Detect which cell encompasses the target text, then output its (X, Y) center coordinate. 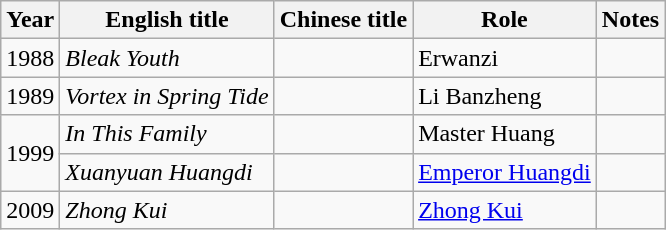
1999 (30, 153)
Master Huang (505, 134)
Role (505, 20)
English title (167, 20)
1988 (30, 58)
Vortex in Spring Tide (167, 96)
Notes (630, 20)
1989 (30, 96)
Emperor Huangdi (505, 172)
Li Banzheng (505, 96)
Xuanyuan Huangdi (167, 172)
Erwanzi (505, 58)
Bleak Youth (167, 58)
Year (30, 20)
2009 (30, 210)
Chinese title (343, 20)
In This Family (167, 134)
